Return (x, y) of the center of cell containing provided text 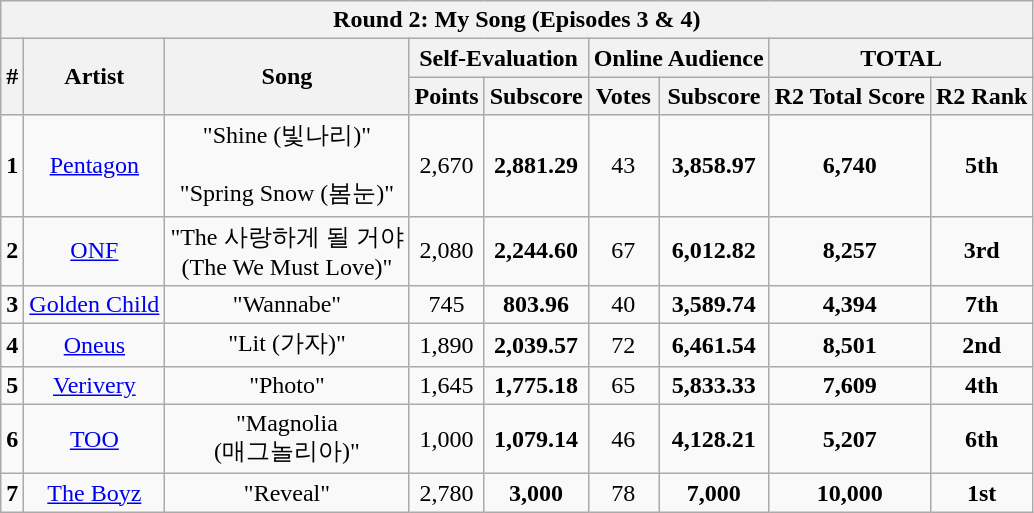
Self-Evaluation (498, 58)
8,257 (850, 251)
2 (12, 251)
# (12, 77)
7,609 (850, 385)
"The 사랑하게 될 거야(The We Must Love)" (287, 251)
1,775.18 (536, 385)
R2 Rank (981, 96)
43 (623, 166)
803.96 (536, 305)
"Wannabe" (287, 305)
78 (623, 493)
4th (981, 385)
2nd (981, 346)
4 (12, 346)
5 (12, 385)
65 (623, 385)
2,780 (446, 493)
1,890 (446, 346)
Verivery (94, 385)
3,589.74 (714, 305)
Round 2: My Song (Episodes 3 & 4) (517, 20)
TOO (94, 439)
2,670 (446, 166)
745 (446, 305)
40 (623, 305)
46 (623, 439)
6th (981, 439)
"Shine (빛나리)""Spring Snow (봄눈)" (287, 166)
7th (981, 305)
10,000 (850, 493)
"Photo" (287, 385)
8,501 (850, 346)
1st (981, 493)
1,079.14 (536, 439)
5,207 (850, 439)
7 (12, 493)
"Magnolia(매그놀리아)" (287, 439)
1,645 (446, 385)
1,000 (446, 439)
2,080 (446, 251)
Pentagon (94, 166)
1 (12, 166)
7,000 (714, 493)
ONF (94, 251)
2,881.29 (536, 166)
6,012.82 (714, 251)
Points (446, 96)
2,244.60 (536, 251)
72 (623, 346)
3 (12, 305)
"Reveal" (287, 493)
67 (623, 251)
5th (981, 166)
"Lit (가자)" (287, 346)
5,833.33 (714, 385)
Oneus (94, 346)
Song (287, 77)
6,461.54 (714, 346)
4,128.21 (714, 439)
The Boyz (94, 493)
6 (12, 439)
Online Audience (678, 58)
3,858.97 (714, 166)
Artist (94, 77)
R2 Total Score (850, 96)
TOTAL (901, 58)
2,039.57 (536, 346)
Golden Child (94, 305)
3,000 (536, 493)
Votes (623, 96)
3rd (981, 251)
4,394 (850, 305)
6,740 (850, 166)
